Identify which cell holds the provided text, then report its [x, y] central coordinate. 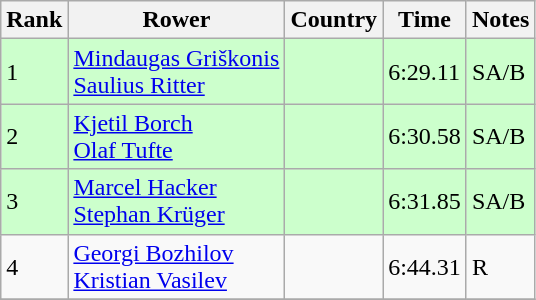
Time [425, 20]
Notes [500, 20]
2 [34, 136]
Rank [34, 20]
Kjetil BorchOlaf Tufte [176, 136]
6:44.31 [425, 266]
1 [34, 72]
6:29.11 [425, 72]
R [500, 266]
6:30.58 [425, 136]
Georgi BozhilovKristian Vasilev [176, 266]
Marcel HackerStephan Krüger [176, 202]
Country [334, 20]
Mindaugas GriškonisSaulius Ritter [176, 72]
3 [34, 202]
Rower [176, 20]
6:31.85 [425, 202]
4 [34, 266]
